Return (X, Y) of the center of cell containing provided text 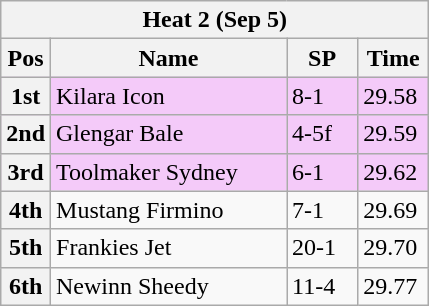
4-5f (322, 134)
29.59 (394, 134)
20-1 (322, 248)
29.77 (394, 286)
2nd (26, 134)
Time (394, 58)
Heat 2 (Sep 5) (215, 20)
3rd (26, 172)
Frankies Jet (169, 248)
Glengar Bale (169, 134)
11-4 (322, 286)
29.62 (394, 172)
29.70 (394, 248)
1st (26, 96)
29.69 (394, 210)
4th (26, 210)
Kilara Icon (169, 96)
6-1 (322, 172)
Mustang Firmino (169, 210)
Newinn Sheedy (169, 286)
7-1 (322, 210)
8-1 (322, 96)
Pos (26, 58)
6th (26, 286)
29.58 (394, 96)
SP (322, 58)
5th (26, 248)
Name (169, 58)
Toolmaker Sydney (169, 172)
